Pinpoint the cell where the given text exists, returning its [X, Y] midpoint coordinate. 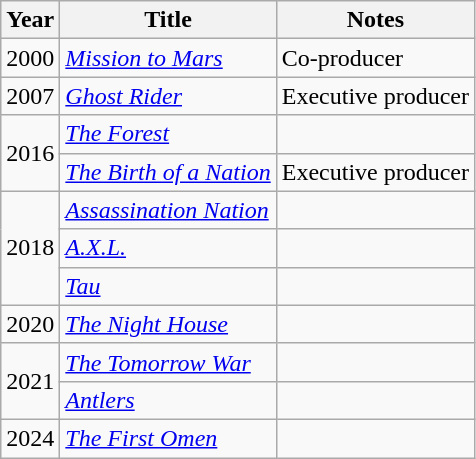
Co-producer [375, 58]
Notes [375, 20]
2018 [30, 248]
Antlers [168, 400]
The Tomorrow War [168, 362]
A.X.L. [168, 248]
2021 [30, 381]
The Birth of a Nation [168, 172]
Tau [168, 286]
Mission to Mars [168, 58]
2007 [30, 96]
2016 [30, 153]
The First Omen [168, 438]
2024 [30, 438]
Year [30, 20]
Ghost Rider [168, 96]
2020 [30, 324]
Assassination Nation [168, 210]
The Night House [168, 324]
2000 [30, 58]
The Forest [168, 134]
Title [168, 20]
